Find where the given text appears and provide that cell's center as (X, Y) coordinate. 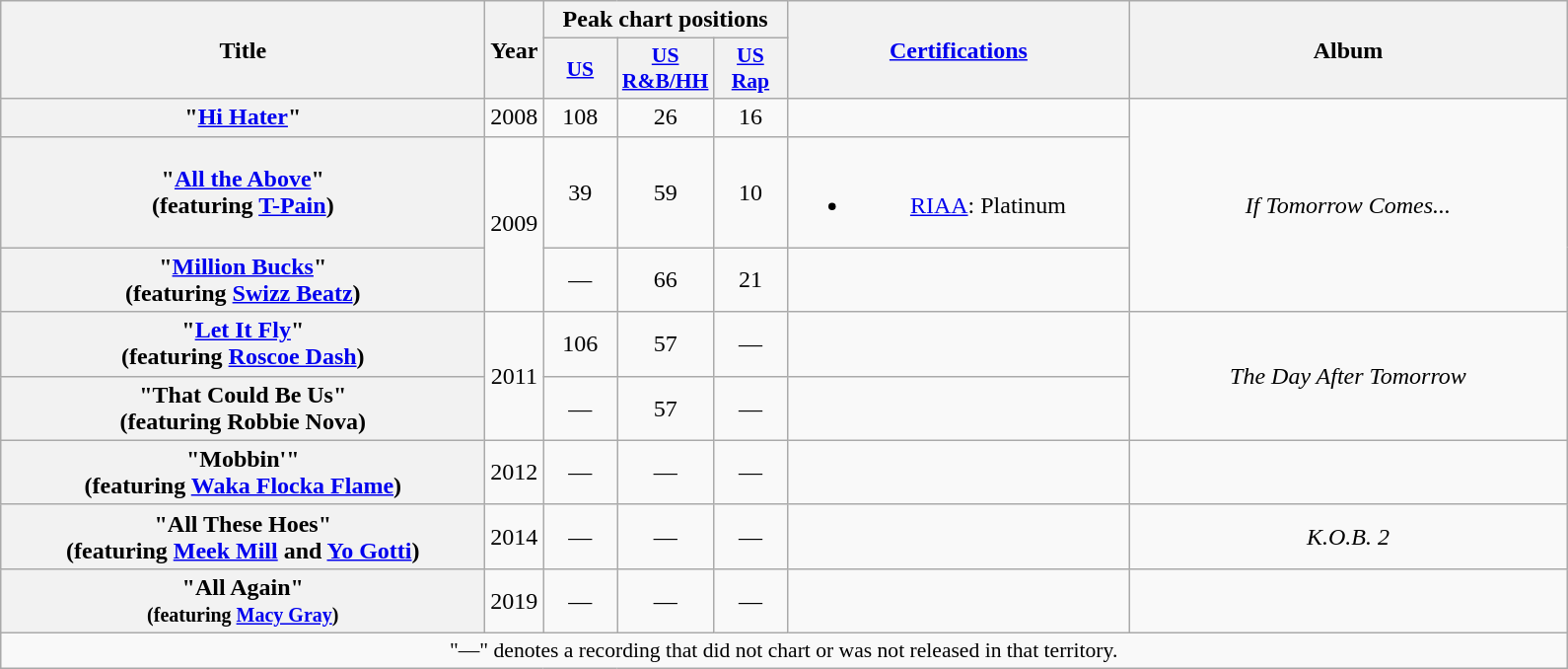
66 (666, 280)
2019 (515, 600)
Year (515, 49)
RIAA: Platinum (959, 191)
"Hi Hater" (243, 117)
USR&B/HH (666, 69)
"All the Above"(featuring T-Pain) (243, 191)
Album (1347, 49)
2014 (515, 537)
21 (749, 280)
2012 (515, 472)
2009 (515, 224)
"Million Bucks"(featuring Swizz Beatz) (243, 280)
Certifications (959, 49)
The Day After Tomorrow (1347, 376)
59 (666, 191)
Peak chart positions (666, 20)
USRap (749, 69)
39 (580, 191)
108 (580, 117)
US (580, 69)
2008 (515, 117)
If Tomorrow Comes... (1347, 205)
10 (749, 191)
Title (243, 49)
"All These Hoes"(featuring Meek Mill and Yo Gotti) (243, 537)
"That Could Be Us"(featuring Robbie Nova) (243, 409)
K.O.B. 2 (1347, 537)
"Let It Fly"(featuring Roscoe Dash) (243, 343)
2011 (515, 376)
106 (580, 343)
"All Again"(featuring Macy Gray) (243, 600)
"Mobbin'"(featuring Waka Flocka Flame) (243, 472)
16 (749, 117)
"—" denotes a recording that did not chart or was not released in that territory. (784, 650)
26 (666, 117)
